Capture the cell that displays the provided text and extract its [X, Y] central coordinate. 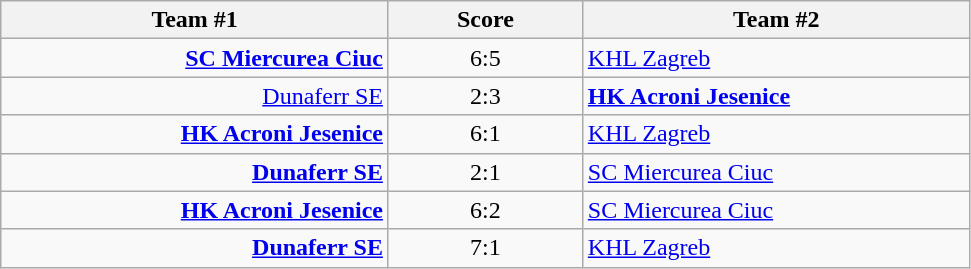
6:5 [485, 58]
Team #1 [195, 20]
6:2 [485, 210]
Score [485, 20]
6:1 [485, 134]
Team #2 [776, 20]
7:1 [485, 248]
2:3 [485, 96]
2:1 [485, 172]
